Scan for the cell matching the given text and deliver its [x, y] coordinate at center. 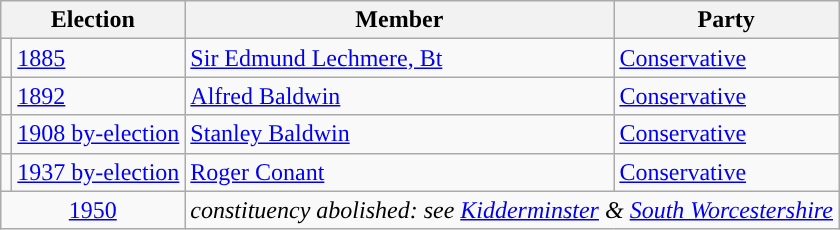
Election [93, 20]
constituency abolished: see Kidderminster & South Worcestershire [512, 210]
1892 [98, 96]
Alfred Baldwin [400, 96]
Member [400, 20]
1950 [93, 210]
1885 [98, 58]
Roger Conant [400, 172]
1908 by-election [98, 134]
1937 by-election [98, 172]
Stanley Baldwin [400, 134]
Sir Edmund Lechmere, Bt [400, 58]
Party [726, 20]
